Capture the cell that displays the provided text and extract its [x, y] central coordinate. 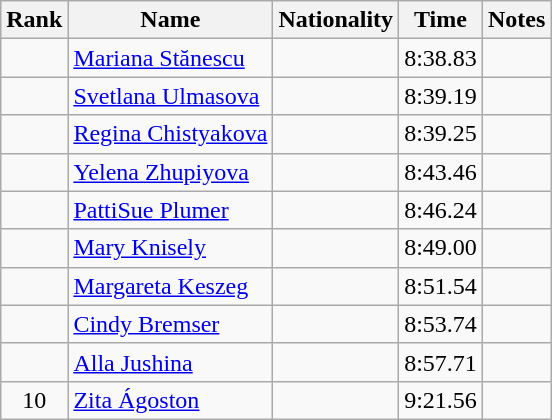
8:38.83 [441, 58]
Nationality [336, 20]
Margareta Keszeg [170, 286]
Mariana Stănescu [170, 58]
8:46.24 [441, 210]
PattiSue Plumer [170, 210]
8:53.74 [441, 324]
Notes [516, 20]
8:57.71 [441, 362]
8:39.25 [441, 134]
Alla Jushina [170, 362]
8:49.00 [441, 248]
Zita Ágoston [170, 400]
Yelena Zhupiyova [170, 172]
10 [34, 400]
Cindy Bremser [170, 324]
9:21.56 [441, 400]
8:39.19 [441, 96]
8:51.54 [441, 286]
Svetlana Ulmasova [170, 96]
Name [170, 20]
Mary Knisely [170, 248]
Regina Chistyakova [170, 134]
8:43.46 [441, 172]
Time [441, 20]
Rank [34, 20]
